Find where the given text appears and provide that cell's center as (X, Y) coordinate. 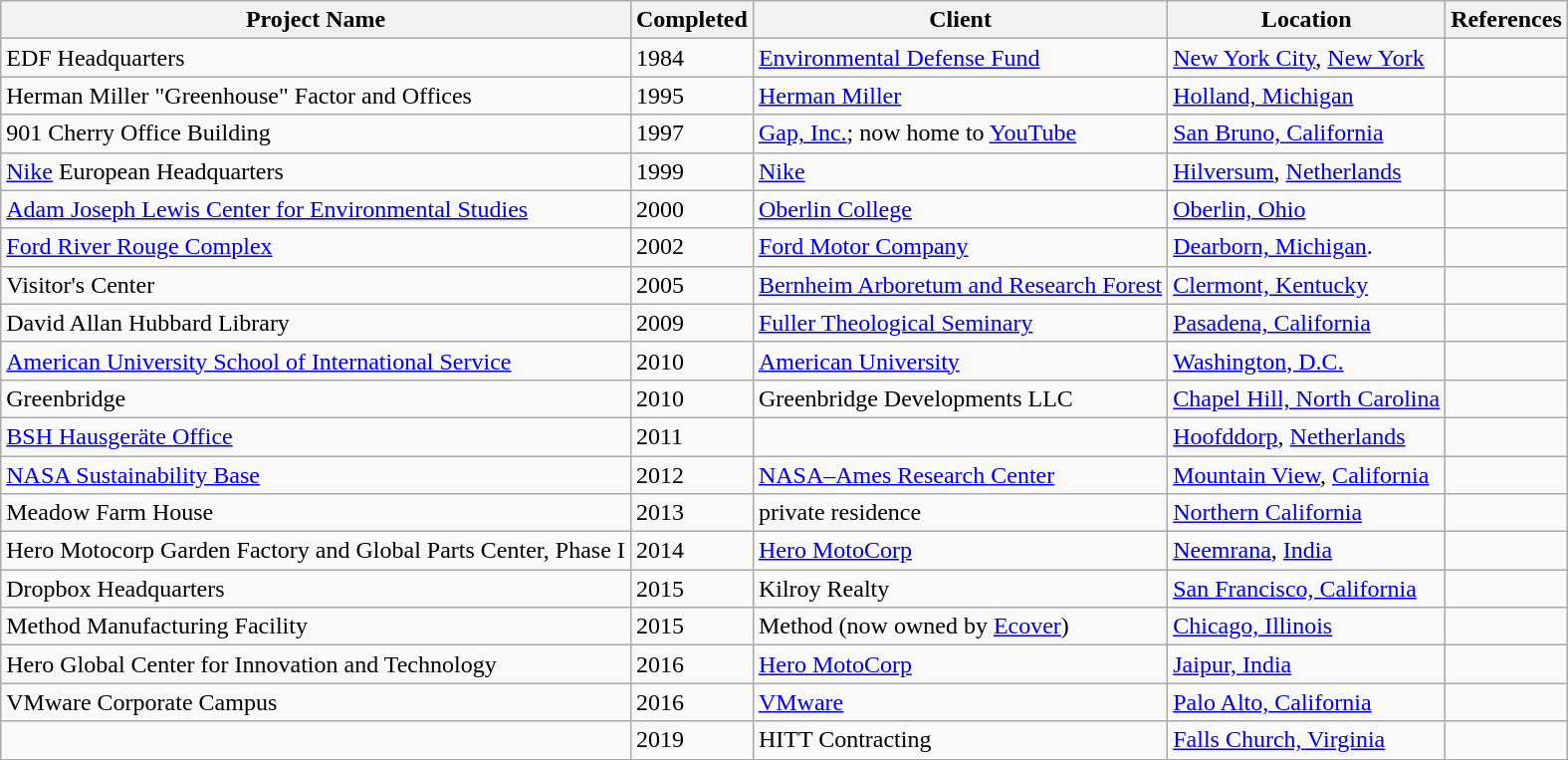
1999 (691, 171)
Greenbridge Developments LLC (960, 398)
Greenbridge (317, 398)
Completed (691, 20)
Visitor's Center (317, 285)
San Bruno, California (1306, 133)
Falls Church, Virginia (1306, 740)
Dearborn, Michigan. (1306, 247)
2013 (691, 513)
Holland, Michigan (1306, 96)
Nike European Headquarters (317, 171)
Bernheim Arboretum and Research Forest (960, 285)
Washington, D.C. (1306, 361)
Nike (960, 171)
Jaipur, India (1306, 664)
2019 (691, 740)
2012 (691, 475)
EDF Headquarters (317, 58)
Hero Motocorp Garden Factory and Global Parts Center, Phase I (317, 551)
VMware Corporate Campus (317, 702)
Chapel Hill, North Carolina (1306, 398)
American University (960, 361)
1995 (691, 96)
Chicago, Illinois (1306, 627)
2009 (691, 323)
Ford Motor Company (960, 247)
private residence (960, 513)
2014 (691, 551)
Herman Miller "Greenhouse" Factor and Offices (317, 96)
Neemrana, India (1306, 551)
2002 (691, 247)
Oberlin, Ohio (1306, 209)
Ford River Rouge Complex (317, 247)
David Allan Hubbard Library (317, 323)
Method (now owned by Ecover) (960, 627)
Herman Miller (960, 96)
Pasadena, California (1306, 323)
Northern California (1306, 513)
Gap, Inc.; now home to YouTube (960, 133)
Oberlin College (960, 209)
VMware (960, 702)
Clermont, Kentucky (1306, 285)
Method Manufacturing Facility (317, 627)
NASA Sustainability Base (317, 475)
1984 (691, 58)
Location (1306, 20)
901 Cherry Office Building (317, 133)
Project Name (317, 20)
Palo Alto, California (1306, 702)
1997 (691, 133)
Hero Global Center for Innovation and Technology (317, 664)
Meadow Farm House (317, 513)
Adam Joseph Lewis Center for Environmental Studies (317, 209)
Hoofddorp, Netherlands (1306, 436)
Dropbox Headquarters (317, 589)
2005 (691, 285)
Client (960, 20)
Environmental Defense Fund (960, 58)
References (1507, 20)
BSH Hausgeräte Office (317, 436)
Fuller Theological Seminary (960, 323)
American University School of International Service (317, 361)
San Francisco, California (1306, 589)
2011 (691, 436)
Kilroy Realty (960, 589)
Mountain View, California (1306, 475)
HITT Contracting (960, 740)
2000 (691, 209)
NASA–Ames Research Center (960, 475)
New York City, New York (1306, 58)
Hilversum, Netherlands (1306, 171)
